For the text-containing cell, return its midpoint in (X, Y) coordinate format. 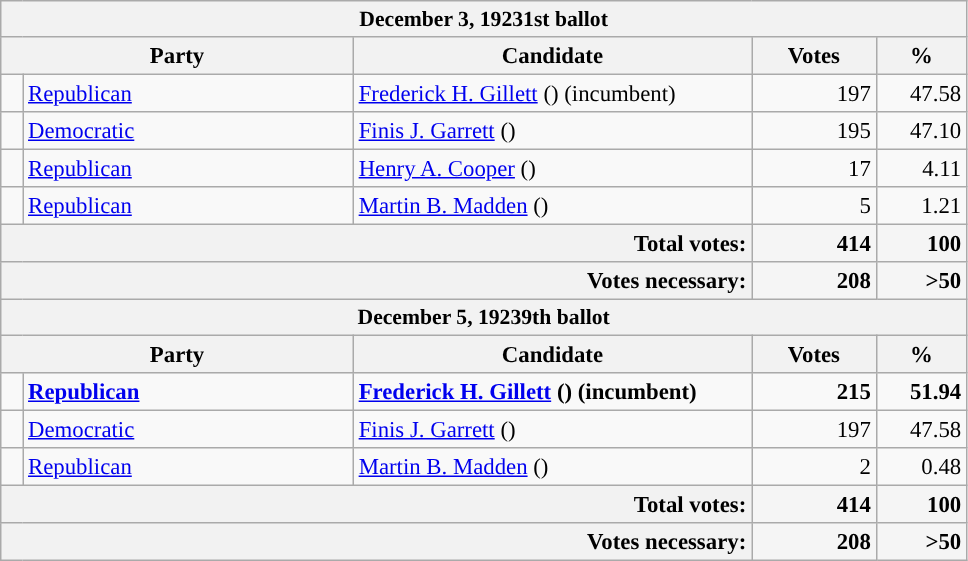
5 (814, 206)
215 (814, 392)
1.21 (921, 206)
December 5, 19239th ballot (484, 318)
2 (814, 467)
December 3, 19231st ballot (484, 19)
195 (814, 131)
0.48 (921, 467)
47.10 (921, 131)
Henry A. Cooper () (552, 168)
17 (814, 168)
51.94 (921, 392)
4.11 (921, 168)
